Capture the cell that displays the provided text and extract its [x, y] central coordinate. 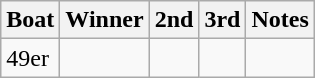
3rd [222, 20]
2nd [174, 20]
49er [30, 58]
Winner [104, 20]
Boat [30, 20]
Notes [280, 20]
